From the cell containing the given text, extract its center point as (X, Y) coordinate. 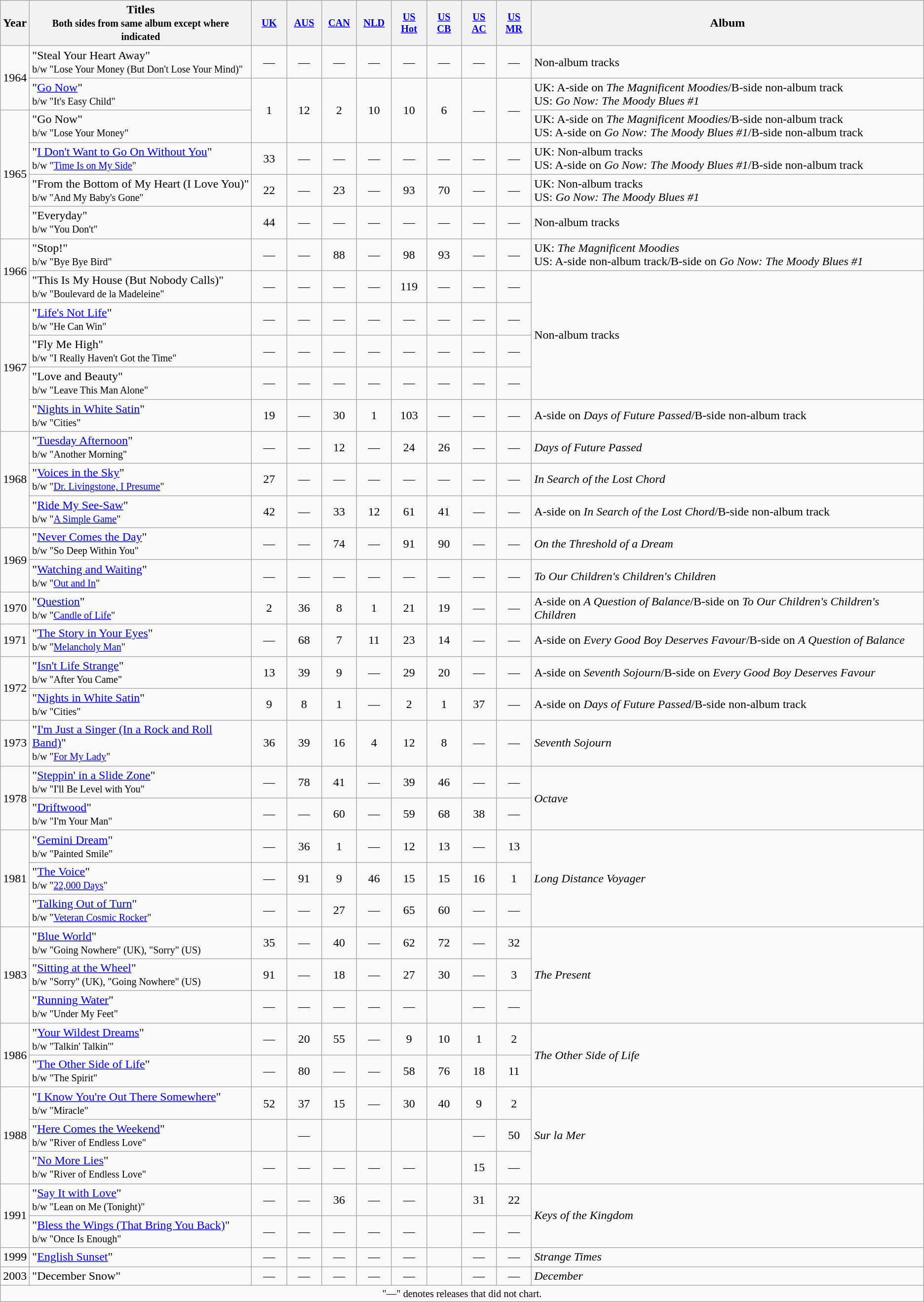
TitlesBoth sides from same album except where indicated (141, 23)
1964 (15, 78)
24 (409, 447)
"I Know You're Out There Somewhere"b/w "Miracle" (141, 1103)
December (728, 1276)
"Fly Me High"b/w "I Really Haven't Got the Time" (141, 351)
"This Is My House (But Nobody Calls)"b/w "Boulevard de la Madeleine" (141, 286)
"Go Now"b/w "It's Easy Child" (141, 94)
80 (304, 1071)
6 (444, 110)
"Love and Beauty"b/w "Leave This Man Alone" (141, 383)
38 (479, 814)
1981 (15, 878)
"English Sunset" (141, 1257)
Sur la Mer (728, 1136)
1972 (15, 688)
"The Voice"b/w "22,000 Days" (141, 878)
7 (340, 640)
2003 (15, 1276)
78 (304, 782)
88 (340, 255)
14 (444, 640)
UK: Non-album tracksUS: Go Now: The Moody Blues #1 (728, 191)
USHot (409, 23)
98 (409, 255)
65 (409, 910)
62 (409, 942)
"Never Comes the Day"b/w "So Deep Within You" (141, 544)
"Voices in the Sky"b/w "Dr. Livingstone, I Presume" (141, 480)
"I'm Just a Singer (In a Rock and Roll Band)"b/w "For My Lady" (141, 743)
32 (514, 942)
NLD (374, 23)
Keys of the Kingdom (728, 1216)
UK: A-side on The Magnificent Moodies/B-side non-album trackUS: A-side on Go Now: The Moody Blues #1/B-side non-album track (728, 126)
"Blue World"b/w "Going Nowhere" (UK), "Sorry" (US) (141, 942)
1966 (15, 271)
"Say It with Love"b/w "Lean on Me (Tonight)" (141, 1200)
"I Don't Want to Go On Without You"b/w "Time Is on My Side" (141, 158)
3 (514, 975)
"Gemini Dream"b/w "Painted Smile" (141, 846)
1978 (15, 798)
Seventh Sojourn (728, 743)
42 (269, 512)
"December Snow" (141, 1276)
"Your Wildest Dreams"b/w "Talkin' Talkin'" (141, 1039)
In Search of the Lost Chord (728, 480)
"Everyday"b/w "You Don't" (141, 222)
To Our Children's Children's Children (728, 576)
A-side on Seventh Sojourn/B-side on Every Good Boy Deserves Favour (728, 672)
58 (409, 1071)
1968 (15, 480)
55 (340, 1039)
USAC (479, 23)
On the Threshold of a Dream (728, 544)
"Ride My See-Saw"b/w "A Simple Game" (141, 512)
26 (444, 447)
A-side on Every Good Boy Deserves Favour/B-side on A Question of Balance (728, 640)
"Here Comes the Weekend"b/w "River of Endless Love" (141, 1136)
61 (409, 512)
29 (409, 672)
1983 (15, 975)
1970 (15, 608)
72 (444, 942)
1965 (15, 174)
"From the Bottom of My Heart (I Love You)"b/w "And My Baby's Gone" (141, 191)
1999 (15, 1257)
44 (269, 222)
"Isn't Life Strange"b/w "After You Came" (141, 672)
1988 (15, 1136)
UK: Non-album tracksUS: A-side on Go Now: The Moody Blues #1/B-side non-album track (728, 158)
119 (409, 286)
"Running Water"b/w "Under My Feet" (141, 1007)
Days of Future Passed (728, 447)
Long Distance Voyager (728, 878)
"Sitting at the Wheel"b/w "Sorry" (UK), "Going Nowhere" (US) (141, 975)
"Tuesday Afternoon"b/w "Another Morning" (141, 447)
52 (269, 1103)
59 (409, 814)
1986 (15, 1055)
90 (444, 544)
AUS (304, 23)
"No More Lies"b/w "River of Endless Love" (141, 1167)
The Other Side of Life (728, 1055)
70 (444, 191)
1969 (15, 560)
"Driftwood"b/w "I'm Your Man" (141, 814)
4 (374, 743)
"Steal Your Heart Away"b/w "Lose Your Money (But Don't Lose Your Mind)" (141, 62)
74 (340, 544)
A-side on In Search of the Lost Chord/B-side non-album track (728, 512)
76 (444, 1071)
"—" denotes releases that did not chart. (462, 1294)
UK (269, 23)
Album (728, 23)
35 (269, 942)
1973 (15, 743)
1991 (15, 1216)
21 (409, 608)
103 (409, 415)
50 (514, 1136)
Octave (728, 798)
Year (15, 23)
1971 (15, 640)
"Go Now"b/w "Lose Your Money" (141, 126)
USCB (444, 23)
"Bless the Wings (That Bring You Back)"b/w "Once Is Enough" (141, 1231)
31 (479, 1200)
"Talking Out of Turn"b/w "Veteran Cosmic Rocker" (141, 910)
"Watching and Waiting"b/w "Out and In" (141, 576)
A-side on A Question of Balance/B-side on To Our Children's Children's Children (728, 608)
"Life's Not Life"b/w "He Can Win" (141, 319)
UK: The Magnificent MoodiesUS: A-side non-album track/B-side on Go Now: The Moody Blues #1 (728, 255)
"Question"b/w "Candle of Life" (141, 608)
"Stop!"b/w "Bye Bye Bird" (141, 255)
1967 (15, 367)
Strange Times (728, 1257)
"The Other Side of Life"b/w "The Spirit" (141, 1071)
"Steppin' in a Slide Zone"b/w "I'll Be Level with You" (141, 782)
CAN (340, 23)
USMR (514, 23)
"The Story in Your Eyes"b/w "Melancholy Man" (141, 640)
UK: A-side on The Magnificent Moodies/B-side non-album trackUS: Go Now: The Moody Blues #1 (728, 94)
The Present (728, 975)
